Return the [X, Y] coordinate for the center point of the cell that contains the specified text.  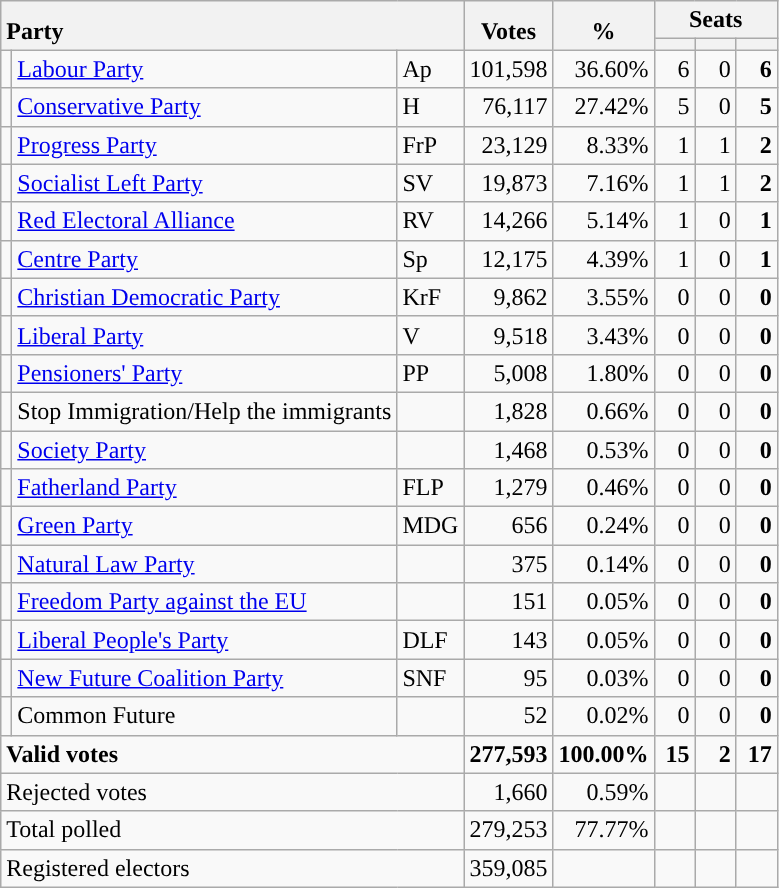
52 [508, 716]
FLP [430, 488]
3.43% [604, 335]
Total polled [232, 830]
Labour Party [204, 69]
0.14% [604, 564]
143 [508, 640]
Socialist Left Party [204, 183]
5.14% [604, 221]
Valid votes [232, 754]
Red Electoral Alliance [204, 221]
% [604, 26]
1,660 [508, 792]
RV [430, 221]
1,468 [508, 449]
17 [756, 754]
Progress Party [204, 145]
95 [508, 678]
PP [430, 373]
656 [508, 526]
0.53% [604, 449]
76,117 [508, 107]
0.66% [604, 411]
0.59% [604, 792]
7.16% [604, 183]
Sp [430, 259]
277,593 [508, 754]
359,085 [508, 868]
15 [674, 754]
KrF [430, 297]
Registered electors [232, 868]
9,862 [508, 297]
Fatherland Party [204, 488]
279,253 [508, 830]
3.55% [604, 297]
0.03% [604, 678]
MDG [430, 526]
27.42% [604, 107]
Centre Party [204, 259]
Society Party [204, 449]
Green Party [204, 526]
Freedom Party against the EU [204, 602]
Stop Immigration/Help the immigrants [204, 411]
0.24% [604, 526]
1,279 [508, 488]
5,008 [508, 373]
Common Future [204, 716]
101,598 [508, 69]
Liberal People's Party [204, 640]
36.60% [604, 69]
H [430, 107]
DLF [430, 640]
Liberal Party [204, 335]
19,873 [508, 183]
Pensioners' Party [204, 373]
Votes [508, 26]
Rejected votes [232, 792]
9,518 [508, 335]
1.80% [604, 373]
FrP [430, 145]
4.39% [604, 259]
Natural Law Party [204, 564]
SNF [430, 678]
14,266 [508, 221]
77.77% [604, 830]
SV [430, 183]
0.02% [604, 716]
Christian Democratic Party [204, 297]
Seats [716, 20]
100.00% [604, 754]
151 [508, 602]
Ap [430, 69]
23,129 [508, 145]
Party [232, 26]
0.46% [604, 488]
1,828 [508, 411]
New Future Coalition Party [204, 678]
Conservative Party [204, 107]
375 [508, 564]
8.33% [604, 145]
12,175 [508, 259]
V [430, 335]
